Identify which cell holds the provided text, then report its (X, Y) central coordinate. 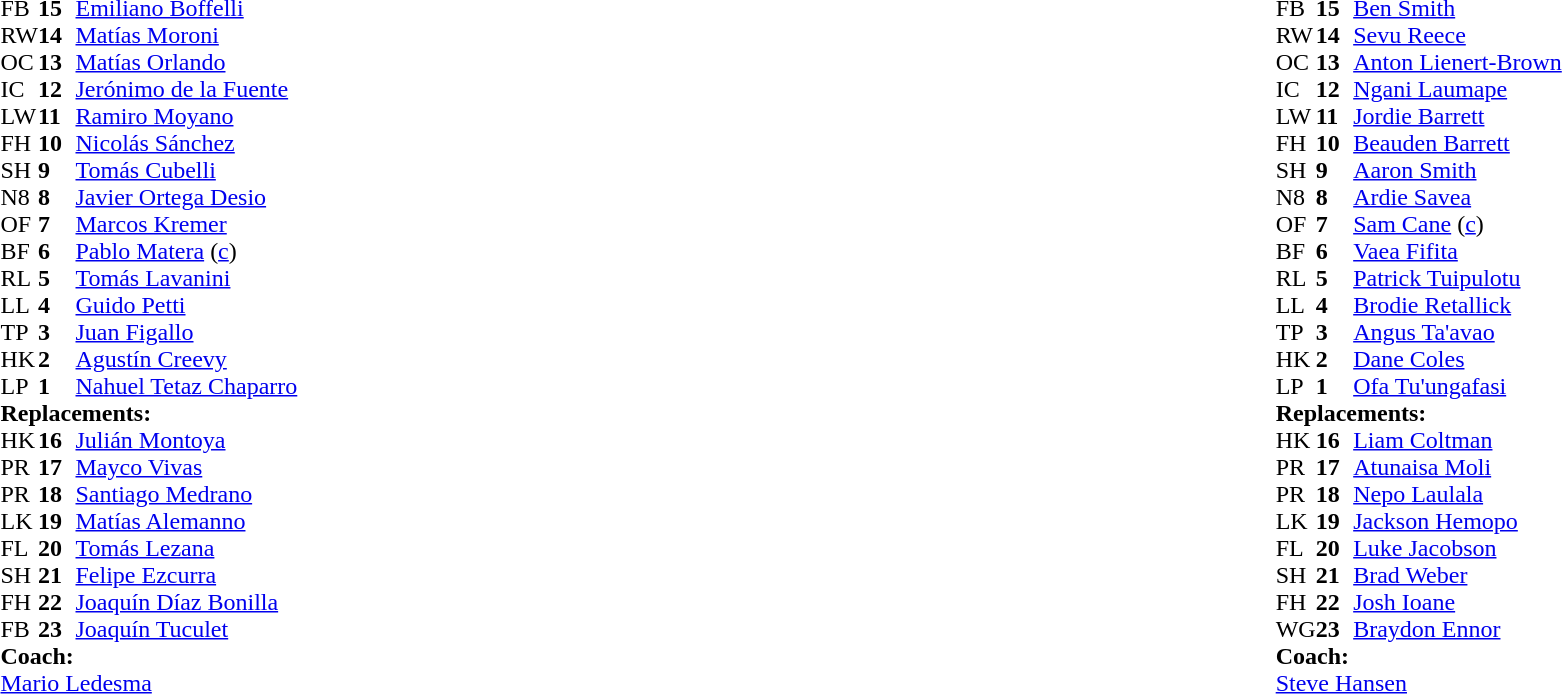
Tomás Cubelli (187, 170)
Santiago Medrano (187, 494)
Patrick Tuipulotu (1458, 278)
Matías Moroni (187, 36)
Braydon Ennor (1458, 630)
Josh Ioane (1458, 602)
Felipe Ezcurra (187, 576)
Joaquín Díaz Bonilla (187, 602)
Nahuel Tetaz Chaparro (187, 386)
Mayco Vivas (187, 468)
Brad Weber (1458, 576)
Jackson Hemopo (1458, 522)
Sam Cane (c) (1458, 224)
Guido Petti (187, 306)
Agustín Creevy (187, 360)
Nicolás Sánchez (187, 144)
FB (19, 630)
Matías Orlando (187, 62)
Brodie Retallick (1458, 306)
Julián Montoya (187, 440)
Jerónimo de la Fuente (187, 90)
Juan Figallo (187, 332)
Ngani Laumape (1458, 90)
Tomás Lavanini (187, 278)
Dane Coles (1458, 360)
Javier Ortega Desio (187, 198)
Matías Alemanno (187, 522)
Beauden Barrett (1458, 144)
Angus Ta'avao (1458, 332)
Joaquín Tuculet (187, 630)
Ramiro Moyano (187, 116)
Ofa Tu'ungafasi (1458, 386)
Atunaisa Moli (1458, 468)
Jordie Barrett (1458, 116)
WG (1296, 630)
Luke Jacobson (1458, 548)
Sevu Reece (1458, 36)
Ardie Savea (1458, 198)
Tomás Lezana (187, 548)
Liam Coltman (1458, 440)
Pablo Matera (c) (187, 252)
Aaron Smith (1458, 170)
Vaea Fifita (1458, 252)
Nepo Laulala (1458, 494)
Marcos Kremer (187, 224)
Anton Lienert-Brown (1458, 62)
